From the cell containing the given text, extract its center point as (x, y) coordinate. 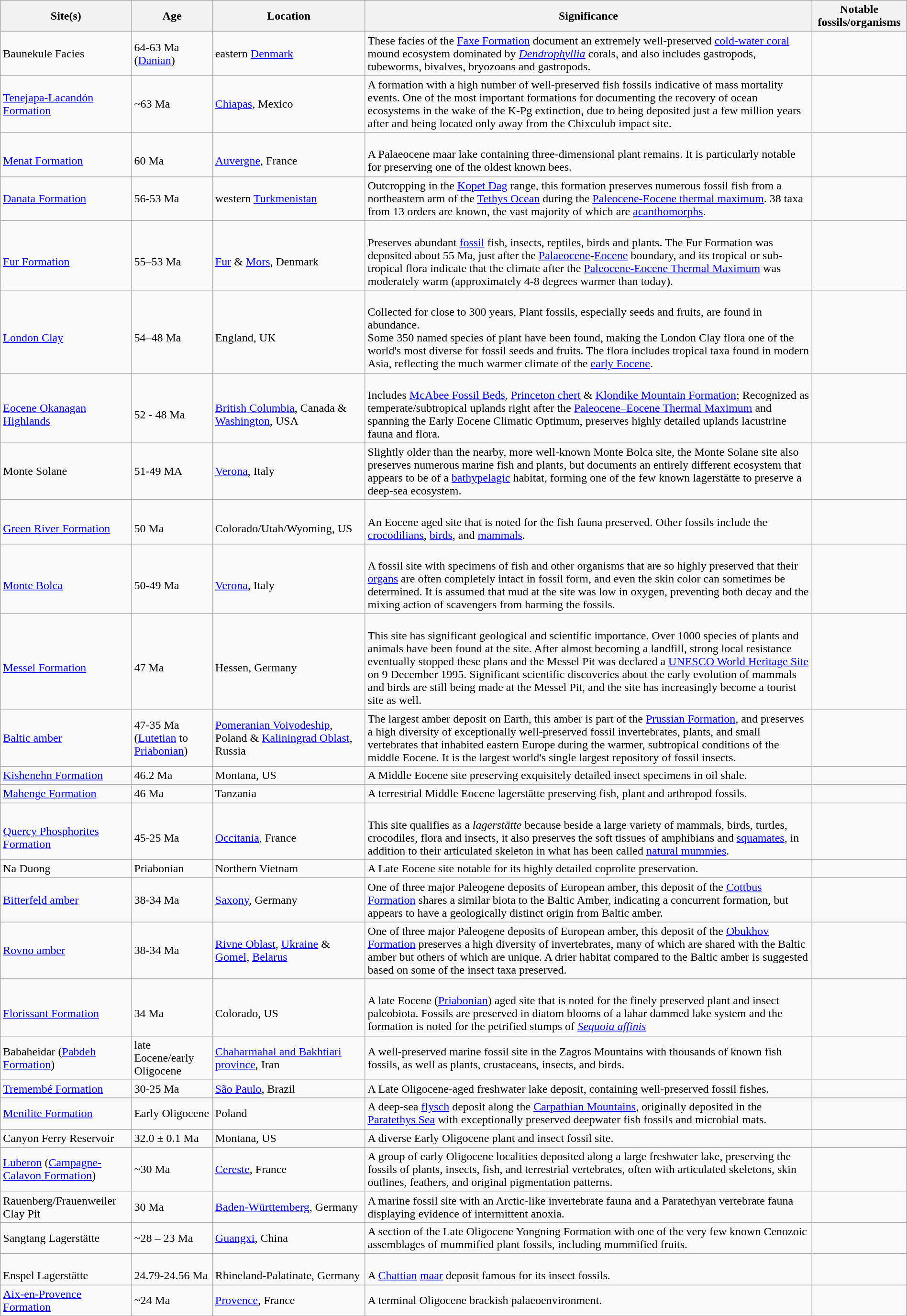
Mahenge Formation (66, 794)
Fur Formation (66, 255)
47-35 Ma (Lutetian to Priabonian) (172, 738)
Occitania, France (289, 831)
Eocene Okanagan Highlands (66, 408)
A terminal Oligocene brackish palaeoenvironment. (588, 1300)
Tenejapa-Lacandón Formation (66, 104)
Canyon Ferry Reservoir (66, 1138)
Colorado, US (289, 1007)
54–48 Ma (172, 332)
A Late Eocene site notable for its highly detailed coprolite preservation. (588, 869)
Location (289, 16)
Kishenehn Formation (66, 776)
32.0 ± 0.1 Ma (172, 1138)
Notable fossils/organisms (859, 16)
Danata Formation (66, 198)
Baunekule Facies (66, 54)
Rivne Oblast, Ukraine & Gomel, Belarus (289, 951)
Florissant Formation (66, 1007)
Aix-en-Provence Formation (66, 1300)
24.79-24.56 Ma (172, 1269)
~24 Ma (172, 1300)
60 Ma (172, 154)
An Eocene aged site that is noted for the fish fauna preserved. Other fossils include the crocodilians, birds, and mammals. (588, 522)
A Palaeocene maar lake containing three-dimensional plant remains. It is particularly notable for preserving one of the oldest known bees. (588, 154)
A Middle Eocene site preserving exquisitely detailed insect specimens in oil shale. (588, 776)
Rovno amber (66, 951)
British Columbia, Canada & Washington, USA (289, 408)
Messel Formation (66, 661)
34 Ma (172, 1007)
Monte Solane (66, 472)
51-49 MA (172, 472)
Baltic amber (66, 738)
Priabonian (172, 869)
30-25 Ma (172, 1089)
Bitterfeld amber (66, 900)
Colorado/Utah/Wyoming, US (289, 522)
Quercy Phosphorites Formation (66, 831)
Monte Bolca (66, 579)
55–53 Ma (172, 255)
Rhineland-Palatinate, Germany (289, 1269)
Fur & Mors, Denmark (289, 255)
Provence, France (289, 1300)
Green River Formation (66, 522)
Enspel Lagerstätte (66, 1269)
Chiapas, Mexico (289, 104)
Na Duong (66, 869)
Saxony, Germany (289, 900)
52 - 48 Ma (172, 408)
Age (172, 16)
~28 – 23 Ma (172, 1238)
A Chattian maar deposit famous for its insect fossils. (588, 1269)
Early Oligocene (172, 1113)
London Clay (66, 332)
~30 Ma (172, 1169)
45-25 Ma (172, 831)
50 Ma (172, 522)
A diverse Early Oligocene plant and insect fossil site. (588, 1138)
Babaheidar (Pabdeh Formation) (66, 1058)
São Paulo, Brazil (289, 1089)
Auvergne, France (289, 154)
30 Ma (172, 1207)
eastern Denmark (289, 54)
Pomeranian Voivodeship, Poland & Kaliningrad Oblast, Russia (289, 738)
Menilite Formation (66, 1113)
Site(s) (66, 16)
Sangtang Lagerstätte (66, 1238)
Tanzania (289, 794)
Luberon (Campagne-Calavon Formation) (66, 1169)
Chaharmahal and Bakhtiari province, Iran (289, 1058)
A terrestrial Middle Eocene lagerstätte preserving fish, plant and arthropod fossils. (588, 794)
late Eocene/early Oligocene (172, 1058)
56-53 Ma (172, 198)
western Turkmenistan (289, 198)
Menat Formation (66, 154)
A well-preserved marine fossil site in the Zagros Mountains with thousands of known fish fossils, as well as plants, crustaceans, insects, and birds. (588, 1058)
Significance (588, 16)
Guangxi, China (289, 1238)
Cereste, France (289, 1169)
England, UK (289, 332)
Tremembé Formation (66, 1089)
Baden-Württemberg, Germany (289, 1207)
46.2 Ma (172, 776)
Northern Vietnam (289, 869)
Hessen, Germany (289, 661)
46 Ma (172, 794)
~63 Ma (172, 104)
50-49 Ma (172, 579)
Poland (289, 1113)
Rauenberg/Frauenweiler Clay Pit (66, 1207)
A marine fossil site with an Arctic-like invertebrate fauna and a Paratethyan vertebrate fauna displaying evidence of intermittent anoxia. (588, 1207)
A Late Oligocene-aged freshwater lake deposit, containing well-preserved fossil fishes. (588, 1089)
47 Ma (172, 661)
64-63 Ma (Danian) (172, 54)
